Return the (X, Y) coordinate for the center point of the cell that contains the specified text.  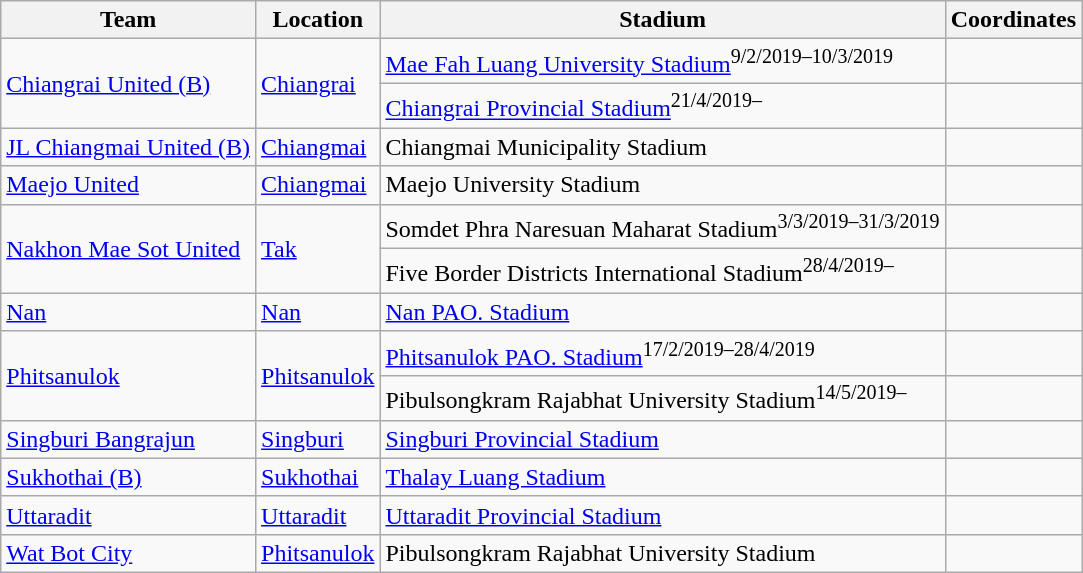
Mae Fah Luang University Stadium9/2/2019–10/3/2019 (662, 62)
Team (128, 20)
Somdet Phra Naresuan Maharat Stadium3/3/2019–31/3/2019 (662, 226)
Nan PAO. Stadium (662, 312)
Maejo United (128, 185)
Singburi Provincial Stadium (662, 439)
Nakhon Mae Sot United (128, 248)
Chiangrai (318, 84)
Location (318, 20)
Chiangmai Municipality Stadium (662, 147)
Sukhothai (318, 477)
Pibulsongkram Rajabhat University Stadium (662, 554)
Chiangrai United (B) (128, 84)
Maejo University Stadium (662, 185)
Uttaradit Provincial Stadium (662, 515)
Coordinates (1013, 20)
Singburi Bangrajun (128, 439)
Tak (318, 248)
Phitsanulok PAO. Stadium17/2/2019–28/4/2019 (662, 354)
Pibulsongkram Rajabhat University Stadium14/5/2019– (662, 398)
Thalay Luang Stadium (662, 477)
Stadium (662, 20)
Five Border Districts International Stadium28/4/2019– (662, 272)
Singburi (318, 439)
Wat Bot City (128, 554)
Chiangrai Provincial Stadium21/4/2019– (662, 106)
JL Chiangmai United (B) (128, 147)
Sukhothai (B) (128, 477)
